Search for the cell housing the specified text and yield its (x, y) center coordinate. 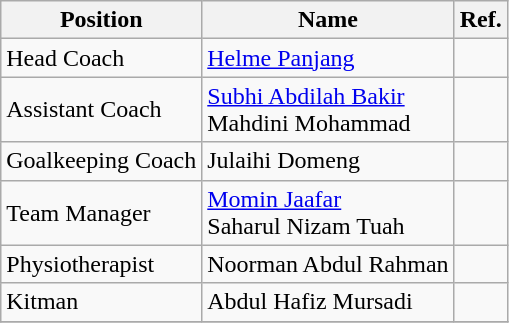
Kitman (102, 302)
Julaihi Domeng (328, 161)
Helme Panjang (328, 58)
Ref. (480, 20)
Noorman Abdul Rahman (328, 264)
Momin Jaafar Saharul Nizam Tuah (328, 212)
Name (328, 20)
Subhi Abdilah Bakir Mahdini Mohammad (328, 110)
Physiotherapist (102, 264)
Goalkeeping Coach (102, 161)
Head Coach (102, 58)
Team Manager (102, 212)
Position (102, 20)
Assistant Coach (102, 110)
Abdul Hafiz Mursadi (328, 302)
